Identify which cell holds the provided text, then report its [X, Y] central coordinate. 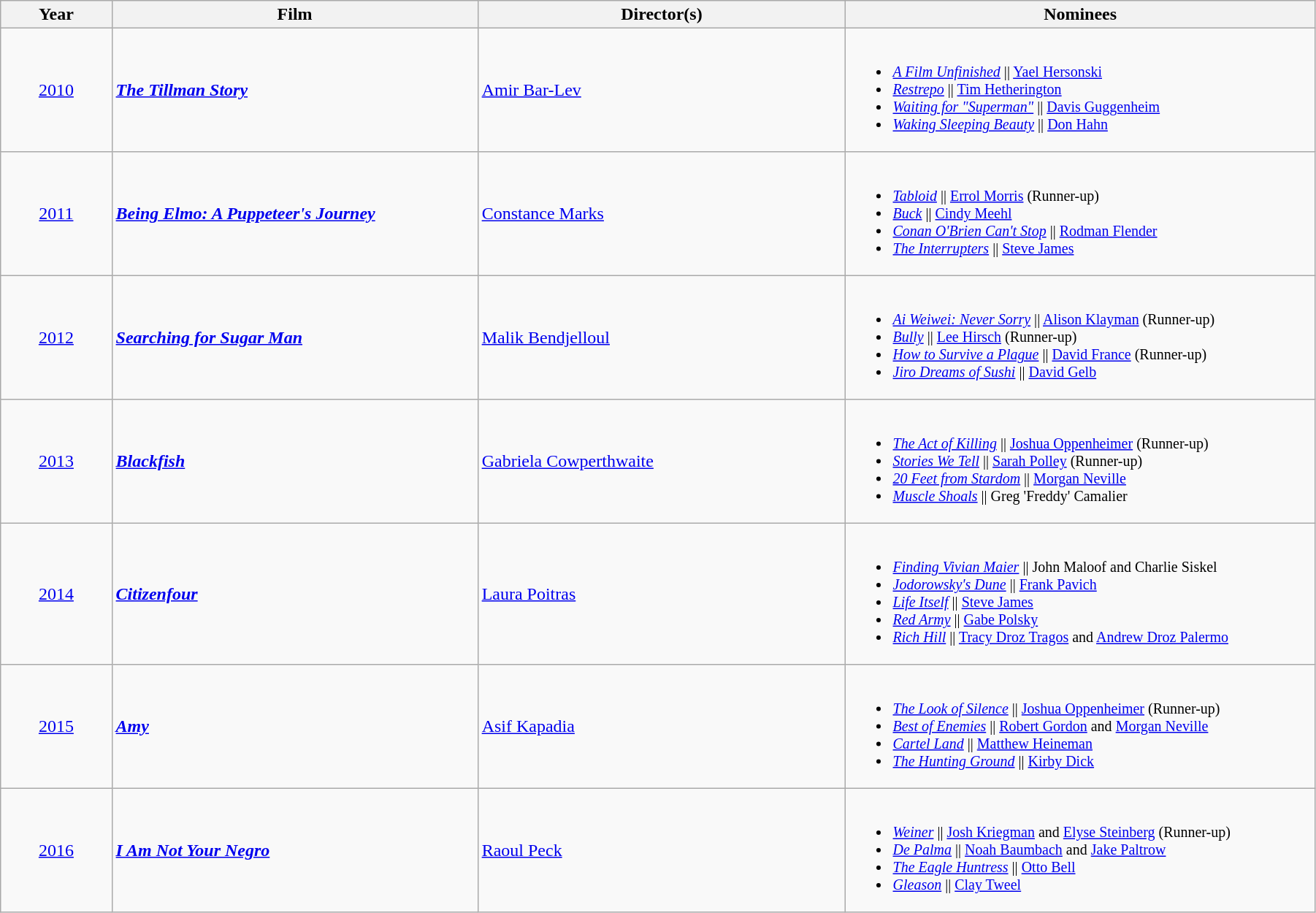
Year [56, 15]
Searching for Sugar Man [295, 337]
2011 [56, 213]
Laura Poitras [662, 595]
Weiner || Josh Kriegman and Elyse Steinberg (Runner-up)De Palma || Noah Baumbach and Jake PaltrowThe Eagle Huntress || Otto BellGleason || Clay Tweel [1081, 850]
The Tillman Story [295, 91]
Raoul Peck [662, 850]
Citizenfour [295, 595]
2012 [56, 337]
Asif Kapadia [662, 726]
2015 [56, 726]
Tabloid || Errol Morris (Runner-up)Buck || Cindy MeehlConan O'Brien Can't Stop || Rodman FlenderThe Interrupters || Steve James [1081, 213]
A Film Unfinished || Yael HersonskiRestrepo || Tim HetheringtonWaiting for "Superman" || Davis GuggenheimWaking Sleeping Beauty || Don Hahn [1081, 91]
Gabriela Cowperthwaite [662, 462]
Amir Bar-Lev [662, 91]
Blackfish [295, 462]
Amy [295, 726]
Malik Bendjelloul [662, 337]
Film [295, 15]
2016 [56, 850]
2014 [56, 595]
2010 [56, 91]
Nominees [1081, 15]
I Am Not Your Negro [295, 850]
Constance Marks [662, 213]
Being Elmo: A Puppeteer's Journey [295, 213]
2013 [56, 462]
Director(s) [662, 15]
